Provide the (X, Y) coordinate of the cell's center where the given text is located.  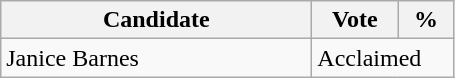
Vote (355, 20)
Acclaimed (383, 58)
Janice Barnes (156, 58)
Candidate (156, 20)
% (426, 20)
